Extract the (X, Y) coordinate from the center of the cell holding the provided text.  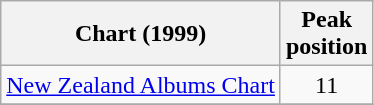
Peakposition (326, 34)
11 (326, 85)
New Zealand Albums Chart (141, 85)
Chart (1999) (141, 34)
